Locate the cell with the specified text and output its [X, Y] center coordinate. 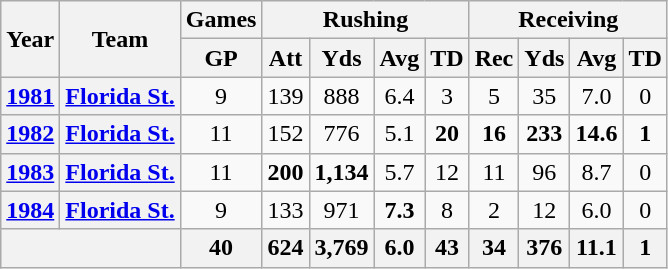
7.0 [596, 96]
1984 [30, 210]
8 [447, 210]
5.7 [400, 172]
Team [120, 39]
20 [447, 134]
GP [221, 58]
3 [447, 96]
7.3 [400, 210]
5.1 [400, 134]
Rushing [366, 20]
376 [544, 248]
96 [544, 172]
1983 [30, 172]
133 [286, 210]
139 [286, 96]
11.1 [596, 248]
776 [342, 134]
34 [494, 248]
Att [286, 58]
2 [494, 210]
Rec [494, 58]
624 [286, 248]
Receiving [568, 20]
1982 [30, 134]
152 [286, 134]
1981 [30, 96]
6.4 [400, 96]
43 [447, 248]
16 [494, 134]
888 [342, 96]
14.6 [596, 134]
233 [544, 134]
1,134 [342, 172]
35 [544, 96]
3,769 [342, 248]
971 [342, 210]
200 [286, 172]
Year [30, 39]
Games [221, 20]
8.7 [596, 172]
40 [221, 248]
5 [494, 96]
